For the text-containing cell, return its midpoint in [x, y] coordinate format. 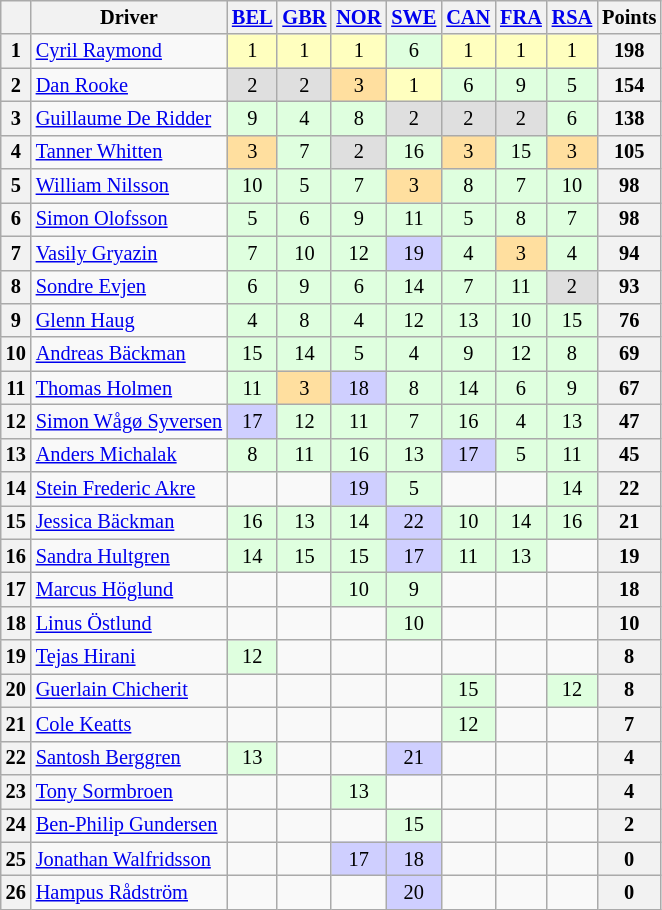
FRA [521, 17]
Points [629, 17]
Tejas Hirani [129, 657]
Anders Michalak [129, 455]
Guillaume De Ridder [129, 118]
Jessica Bäckman [129, 522]
Guerlain Chicherit [129, 690]
BEL [252, 17]
Simon Olofsson [129, 219]
47 [629, 421]
Stein Frederic Akre [129, 489]
Hampus Rådström [129, 892]
Sandra Hultgren [129, 556]
CAN [468, 17]
93 [629, 287]
105 [629, 152]
26 [16, 892]
24 [16, 825]
23 [16, 791]
69 [629, 354]
154 [629, 85]
Glenn Haug [129, 320]
William Nilsson [129, 186]
45 [629, 455]
25 [16, 859]
SWE [414, 17]
Driver [129, 17]
Cole Keatts [129, 724]
Marcus Höglund [129, 589]
67 [629, 388]
198 [629, 51]
Tanner Whitten [129, 152]
Santosh Berggren [129, 758]
138 [629, 118]
Thomas Holmen [129, 388]
Andreas Bäckman [129, 354]
Cyril Raymond [129, 51]
Ben-Philip Gundersen [129, 825]
Linus Östlund [129, 623]
Tony Sormbroen [129, 791]
GBR [304, 17]
Jonathan Walfridsson [129, 859]
76 [629, 320]
NOR [358, 17]
94 [629, 253]
RSA [572, 17]
Sondre Evjen [129, 287]
Vasily Gryazin [129, 253]
Dan Rooke [129, 85]
Simon Wågø Syversen [129, 421]
